Determine the [X, Y] coordinate at the center of the cell enclosing the given text.  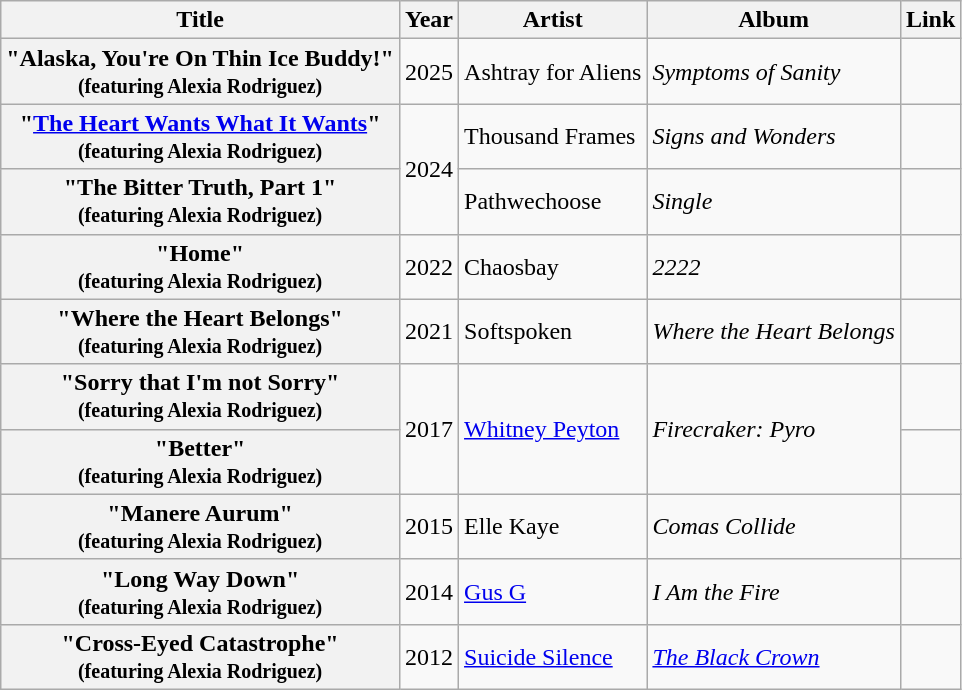
"Long Way Down" (featuring Alexia Rodriguez) [200, 592]
Title [200, 20]
2222 [774, 266]
Symptoms of Sanity [774, 72]
2024 [428, 169]
2022 [428, 266]
Comas Collide [774, 526]
2021 [428, 332]
Where the Heart Belongs [774, 332]
Year [428, 20]
Thousand Frames [553, 136]
"Cross-Eyed Catastrophe" (featuring Alexia Rodriguez) [200, 656]
2015 [428, 526]
"The Heart Wants What It Wants" (featuring Alexia Rodriguez) [200, 136]
The Black Crown [774, 656]
"Alaska, You're On Thin Ice Buddy!" (featuring Alexia Rodriguez) [200, 72]
"Sorry that I'm not Sorry" (featuring Alexia Rodriguez) [200, 396]
2012 [428, 656]
Signs and Wonders [774, 136]
2017 [428, 429]
"Better" (featuring Alexia Rodriguez) [200, 462]
Pathwechoose [553, 202]
Gus G [553, 592]
Album [774, 20]
Ashtray for Aliens [553, 72]
"The Bitter Truth, Part 1" (featuring Alexia Rodriguez) [200, 202]
Suicide Silence [553, 656]
"Where the Heart Belongs" (featuring Alexia Rodriguez) [200, 332]
Softspoken [553, 332]
I Am the Fire [774, 592]
Artist [553, 20]
"Manere Aurum" (featuring Alexia Rodriguez) [200, 526]
2014 [428, 592]
Whitney Peyton [553, 429]
Link [930, 20]
Single [774, 202]
Firecraker: Pyro [774, 429]
Chaosbay [553, 266]
"Home" (featuring Alexia Rodriguez) [200, 266]
2025 [428, 72]
Elle Kaye [553, 526]
